Output the (x, y) coordinate of the center of the cell containing the given text.  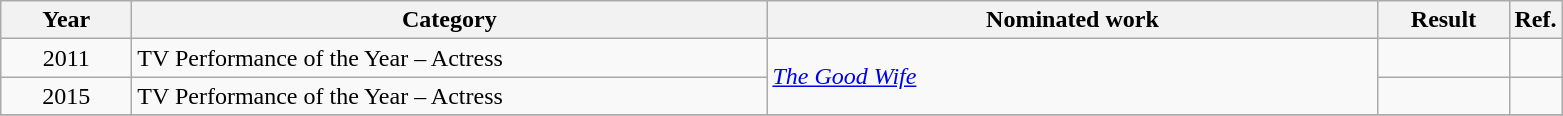
Result (1444, 20)
The Good Wife (1072, 77)
Ref. (1536, 20)
Category (450, 20)
Year (66, 20)
2015 (66, 96)
Nominated work (1072, 20)
2011 (66, 58)
